Extract the [x, y] coordinate from the center of the cell holding the provided text.  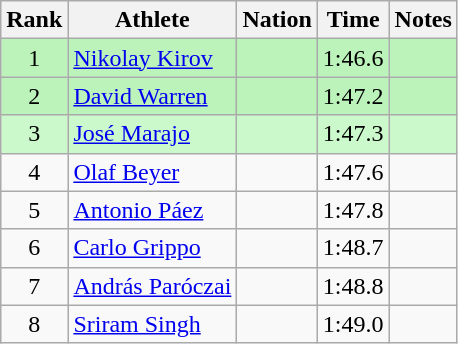
1:48.8 [353, 286]
Olaf Beyer [152, 172]
2 [34, 96]
Sriram Singh [152, 324]
András Paróczai [152, 286]
1:47.8 [353, 210]
Time [353, 20]
1:47.6 [353, 172]
Nikolay Kirov [152, 58]
7 [34, 286]
1:47.2 [353, 96]
1:49.0 [353, 324]
3 [34, 134]
5 [34, 210]
Athlete [152, 20]
1:46.6 [353, 58]
Rank [34, 20]
1:48.7 [353, 248]
Carlo Grippo [152, 248]
8 [34, 324]
José Marajo [152, 134]
1:47.3 [353, 134]
4 [34, 172]
Antonio Páez [152, 210]
1 [34, 58]
Nation [277, 20]
Notes [423, 20]
6 [34, 248]
David Warren [152, 96]
